Search for the cell housing the specified text and yield its (X, Y) center coordinate. 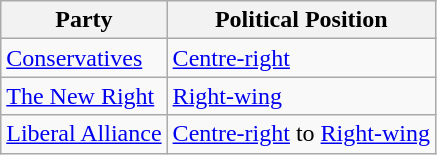
Political Position (301, 20)
Centre-right (301, 58)
Centre-right to Right-wing (301, 134)
Conservatives (84, 58)
Right-wing (301, 96)
Liberal Alliance (84, 134)
The New Right (84, 96)
Party (84, 20)
